Capture the cell that displays the provided text and extract its (x, y) central coordinate. 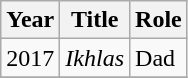
Year (30, 20)
Title (95, 20)
2017 (30, 58)
Ikhlas (95, 58)
Role (159, 20)
Dad (159, 58)
